Provide the (x, y) coordinate of the cell's center where the given text is located.  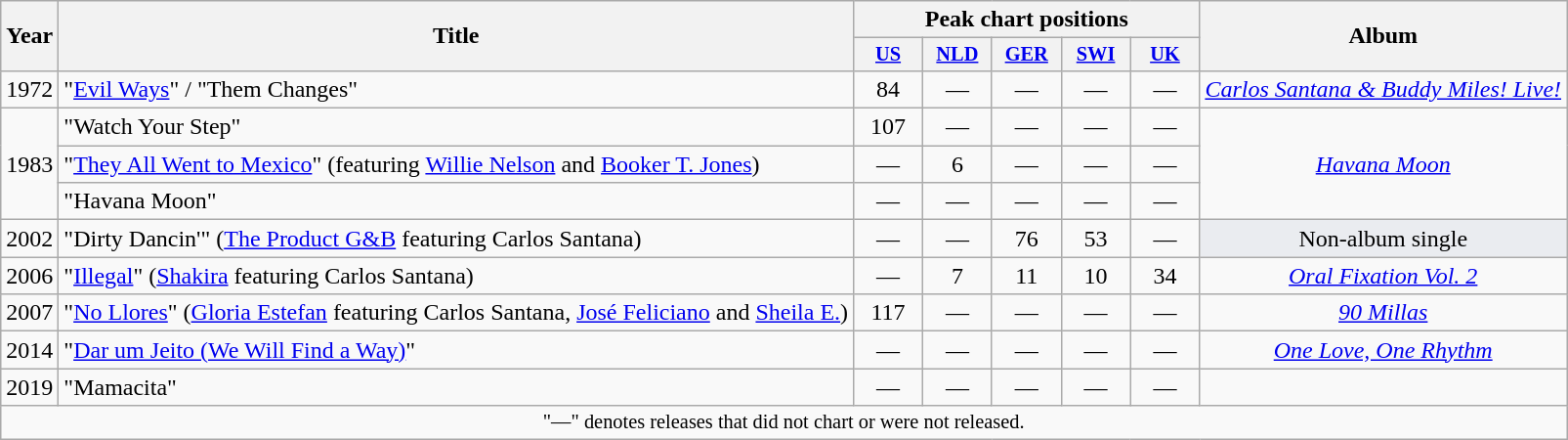
US (889, 55)
10 (1096, 276)
Carlos Santana & Buddy Miles! Live! (1383, 89)
7 (957, 276)
107 (889, 127)
NLD (957, 55)
2014 (29, 350)
Oral Fixation Vol. 2 (1383, 276)
90 Millas (1383, 313)
"Evil Ways" / "Them Changes" (456, 89)
Peak chart positions (1027, 20)
Album (1383, 36)
"Dirty Dancin'" (The Product G&B featuring Carlos Santana) (456, 239)
34 (1165, 276)
84 (889, 89)
53 (1096, 239)
1983 (29, 164)
2019 (29, 387)
SWI (1096, 55)
One Love, One Rhythm (1383, 350)
6 (957, 164)
Title (456, 36)
"—" denotes releases that did not chart or were not released. (784, 422)
"Mamacita" (456, 387)
GER (1026, 55)
2006 (29, 276)
2007 (29, 313)
"They All Went to Mexico" (featuring Willie Nelson and Booker T. Jones) (456, 164)
76 (1026, 239)
"Havana Moon" (456, 201)
"Watch Your Step" (456, 127)
2002 (29, 239)
Year (29, 36)
"Illegal" (Shakira featuring Carlos Santana) (456, 276)
11 (1026, 276)
1972 (29, 89)
Non-album single (1383, 239)
117 (889, 313)
Havana Moon (1383, 164)
UK (1165, 55)
"No Llores" (Gloria Estefan featuring Carlos Santana, José Feliciano and Sheila E.) (456, 313)
"Dar um Jeito (We Will Find a Way)" (456, 350)
